Determine the (X, Y) coordinate at the center of the cell enclosing the given text.  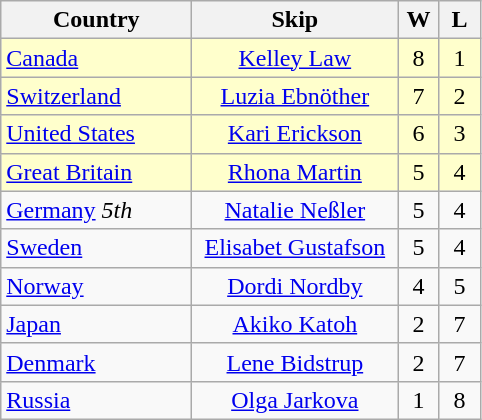
Japan (96, 324)
Dordi Nordby (295, 286)
Switzerland (96, 96)
Russia (96, 400)
Sweden (96, 248)
Kari Erickson (295, 134)
Rhona Martin (295, 172)
Denmark (96, 362)
Canada (96, 58)
Country (96, 20)
United States (96, 134)
Natalie Neßler (295, 210)
Germany 5th (96, 210)
Norway (96, 286)
Skip (295, 20)
Kelley Law (295, 58)
L (460, 20)
W (418, 20)
Great Britain (96, 172)
Olga Jarkova (295, 400)
6 (418, 134)
3 (460, 134)
Lene Bidstrup (295, 362)
Luzia Ebnöther (295, 96)
Elisabet Gustafson (295, 248)
Akiko Katoh (295, 324)
